Output the (X, Y) coordinate of the center of the cell containing the given text.  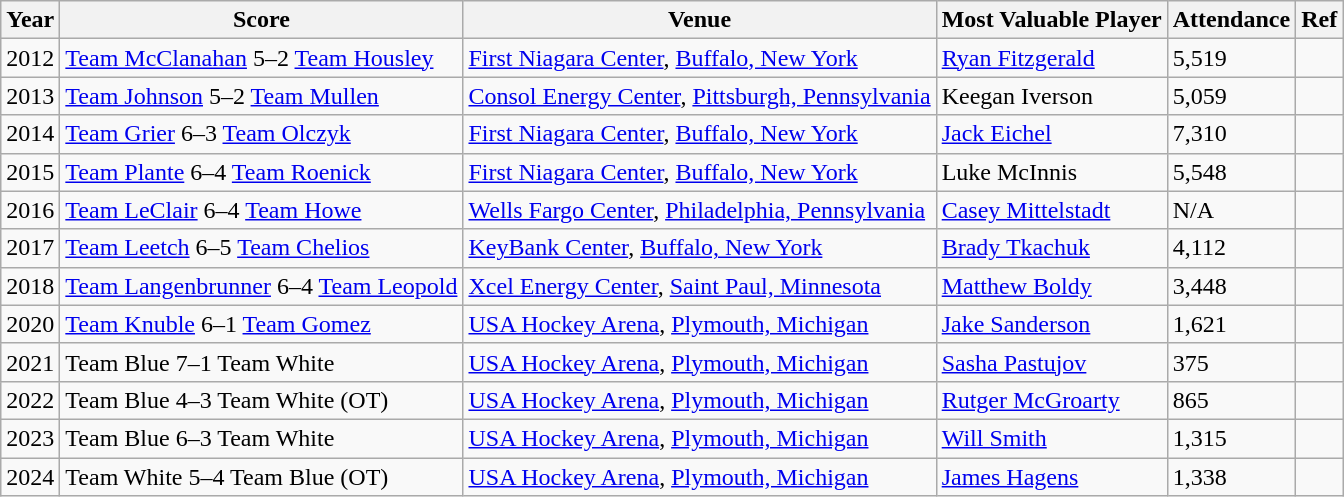
4,112 (1231, 248)
Attendance (1231, 20)
Team Blue 6–3 Team White (262, 438)
375 (1231, 362)
Ryan Fitzgerald (1052, 58)
2013 (30, 96)
2018 (30, 286)
2023 (30, 438)
2014 (30, 134)
2021 (30, 362)
1,315 (1231, 438)
Team Knuble 6–1 Team Gomez (262, 324)
5,059 (1231, 96)
5,519 (1231, 58)
2024 (30, 477)
2012 (30, 58)
Casey Mittelstadt (1052, 210)
Team Blue 4–3 Team White (OT) (262, 400)
KeyBank Center, Buffalo, New York (700, 248)
2016 (30, 210)
1,621 (1231, 324)
7,310 (1231, 134)
Sasha Pastujov (1052, 362)
865 (1231, 400)
2020 (30, 324)
Xcel Energy Center, Saint Paul, Minnesota (700, 286)
2015 (30, 172)
Keegan Iverson (1052, 96)
Luke McInnis (1052, 172)
Most Valuable Player (1052, 20)
Venue (700, 20)
Consol Energy Center, Pittsburgh, Pennsylvania (700, 96)
Will Smith (1052, 438)
Team Grier 6–3 Team Olczyk (262, 134)
1,338 (1231, 477)
2022 (30, 400)
Jake Sanderson (1052, 324)
Team Blue 7–1 Team White (262, 362)
Team Plante 6–4 Team Roenick (262, 172)
James Hagens (1052, 477)
Ref (1320, 20)
Matthew Boldy (1052, 286)
Brady Tkachuk (1052, 248)
5,548 (1231, 172)
Team Langenbrunner 6–4 Team Leopold (262, 286)
3,448 (1231, 286)
Rutger McGroarty (1052, 400)
Team White 5–4 Team Blue (OT) (262, 477)
Jack Eichel (1052, 134)
Team Johnson 5–2 Team Mullen (262, 96)
Score (262, 20)
Year (30, 20)
Team LeClair 6–4 Team Howe (262, 210)
Wells Fargo Center, Philadelphia, Pennsylvania (700, 210)
Team McClanahan 5–2 Team Housley (262, 58)
N/A (1231, 210)
Team Leetch 6–5 Team Chelios (262, 248)
2017 (30, 248)
